Identify which cell holds the provided text, then report its [X, Y] central coordinate. 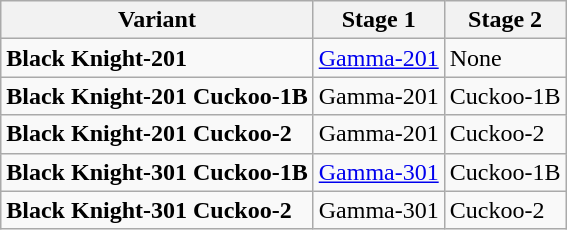
None [505, 58]
Black Knight-201 Cuckoo-1B [157, 96]
Stage 1 [378, 20]
Black Knight-301 Cuckoo-1B [157, 172]
Variant [157, 20]
Black Knight-301 Cuckoo-2 [157, 210]
Black Knight-201 [157, 58]
Stage 2 [505, 20]
Black Knight-201 Cuckoo-2 [157, 134]
